Return [X, Y] of the center of cell containing provided text 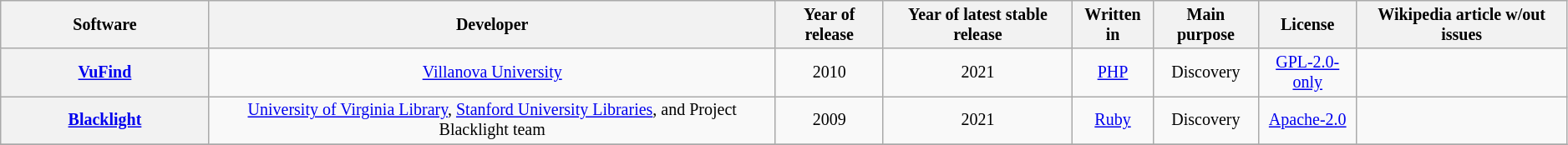
2010 [829, 73]
Software [105, 25]
Blacklight [105, 120]
Main purpose [1205, 25]
GPL-2.0-only [1307, 73]
Year of latest stable release [977, 25]
Written in [1113, 25]
Wikipedia article w/out issues [1462, 25]
2009 [829, 120]
PHP [1113, 73]
Villanova University [492, 73]
Ruby [1113, 120]
Developer [492, 25]
University of Virginia Library, Stanford University Libraries, and Project Blacklight team [492, 120]
VuFind [105, 73]
Year of release [829, 25]
Apache-2.0 [1307, 120]
License [1307, 25]
